Detect which cell encompasses the target text, then output its [X, Y] center coordinate. 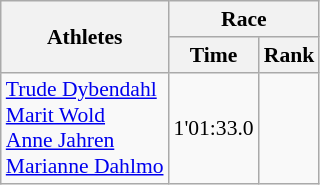
1'01:33.0 [214, 128]
Time [214, 55]
Race [244, 19]
Rank [290, 55]
Athletes [85, 36]
Trude DybendahlMarit WoldAnne JahrenMarianne Dahlmo [85, 128]
